Locate the cell with the specified text and output its [X, Y] center coordinate. 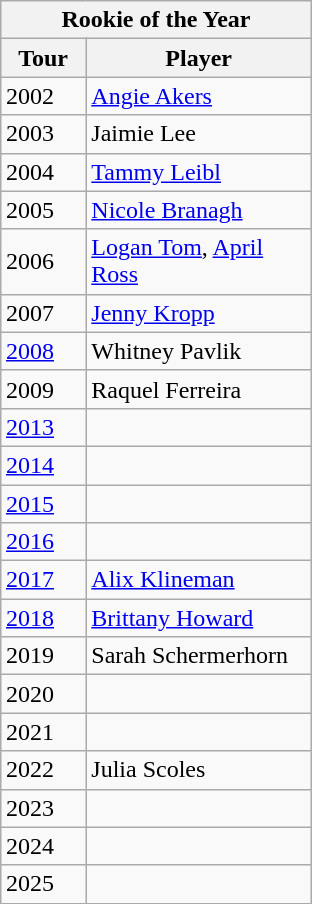
2005 [42, 210]
2020 [42, 694]
2007 [42, 313]
Alix Klineman [199, 580]
2021 [42, 732]
2009 [42, 389]
2017 [42, 580]
Angie Akers [199, 96]
2019 [42, 656]
Logan Tom, April Ross [199, 262]
Brittany Howard [199, 618]
Rookie of the Year [156, 20]
2023 [42, 808]
2022 [42, 770]
Raquel Ferreira [199, 389]
2013 [42, 427]
2006 [42, 262]
2015 [42, 503]
2018 [42, 618]
Player [199, 58]
Jaimie Lee [199, 134]
Whitney Pavlik [199, 351]
2003 [42, 134]
Nicole Branagh [199, 210]
Jenny Kropp [199, 313]
2008 [42, 351]
2002 [42, 96]
2014 [42, 465]
Tammy Leibl [199, 172]
2016 [42, 542]
Julia Scoles [199, 770]
2024 [42, 846]
Tour [42, 58]
Sarah Schermerhorn [199, 656]
2004 [42, 172]
2025 [42, 884]
